Determine the [x, y] coordinate at the center of the cell enclosing the given text.  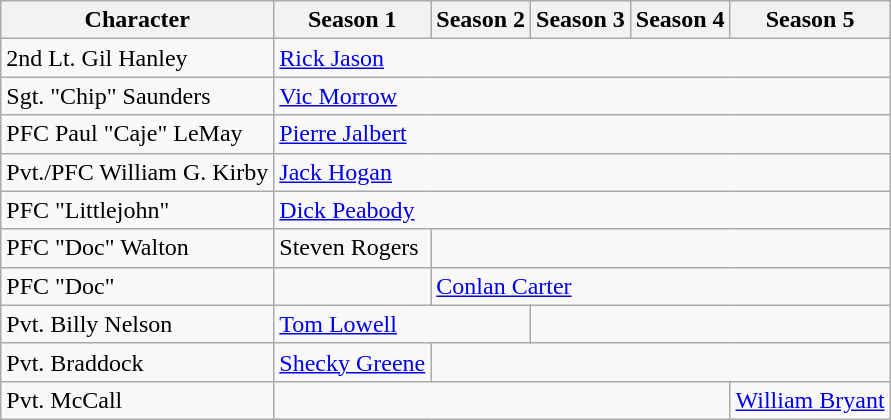
Jack Hogan [582, 172]
Pvt. McCall [138, 400]
2nd Lt. Gil Hanley [138, 58]
Tom Lowell [402, 324]
Season 1 [352, 20]
PFC Paul "Caje" LeMay [138, 134]
PFC "Littlejohn" [138, 210]
PFC "Doc" [138, 286]
William Bryant [810, 400]
Character [138, 20]
Pvt. Billy Nelson [138, 324]
Rick Jason [582, 58]
Shecky Greene [352, 362]
Season 2 [481, 20]
Sgt. "Chip" Saunders [138, 96]
Steven Rogers [352, 248]
Season 3 [581, 20]
Conlan Carter [660, 286]
Dick Peabody [582, 210]
Pvt. Braddock [138, 362]
Season 5 [810, 20]
Vic Morrow [582, 96]
Pvt./PFC William G. Kirby [138, 172]
PFC "Doc" Walton [138, 248]
Pierre Jalbert [582, 134]
Season 4 [680, 20]
